Determine the (x, y) coordinate at the center of the cell enclosing the given text.  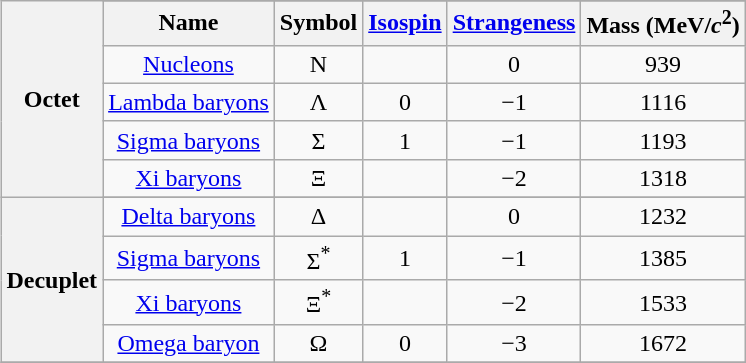
Nucleons (189, 64)
939 (663, 64)
Name (189, 24)
Symbol (318, 24)
Lambda baryons (189, 102)
−3 (514, 344)
Ω (318, 344)
Decuplet (52, 280)
Σ* (318, 258)
1385 (663, 258)
Strangeness (514, 24)
1533 (663, 302)
Σ (318, 140)
Mass (MeV/c2) (663, 24)
Octet (52, 100)
1672 (663, 344)
Omega baryon (189, 344)
1116 (663, 102)
Ξ* (318, 302)
Isospin (405, 24)
1318 (663, 178)
Delta baryons (189, 217)
N (318, 64)
Ξ (318, 178)
1232 (663, 217)
1193 (663, 140)
Δ (318, 217)
Λ (318, 102)
